Detect which cell encompasses the target text, then output its [X, Y] center coordinate. 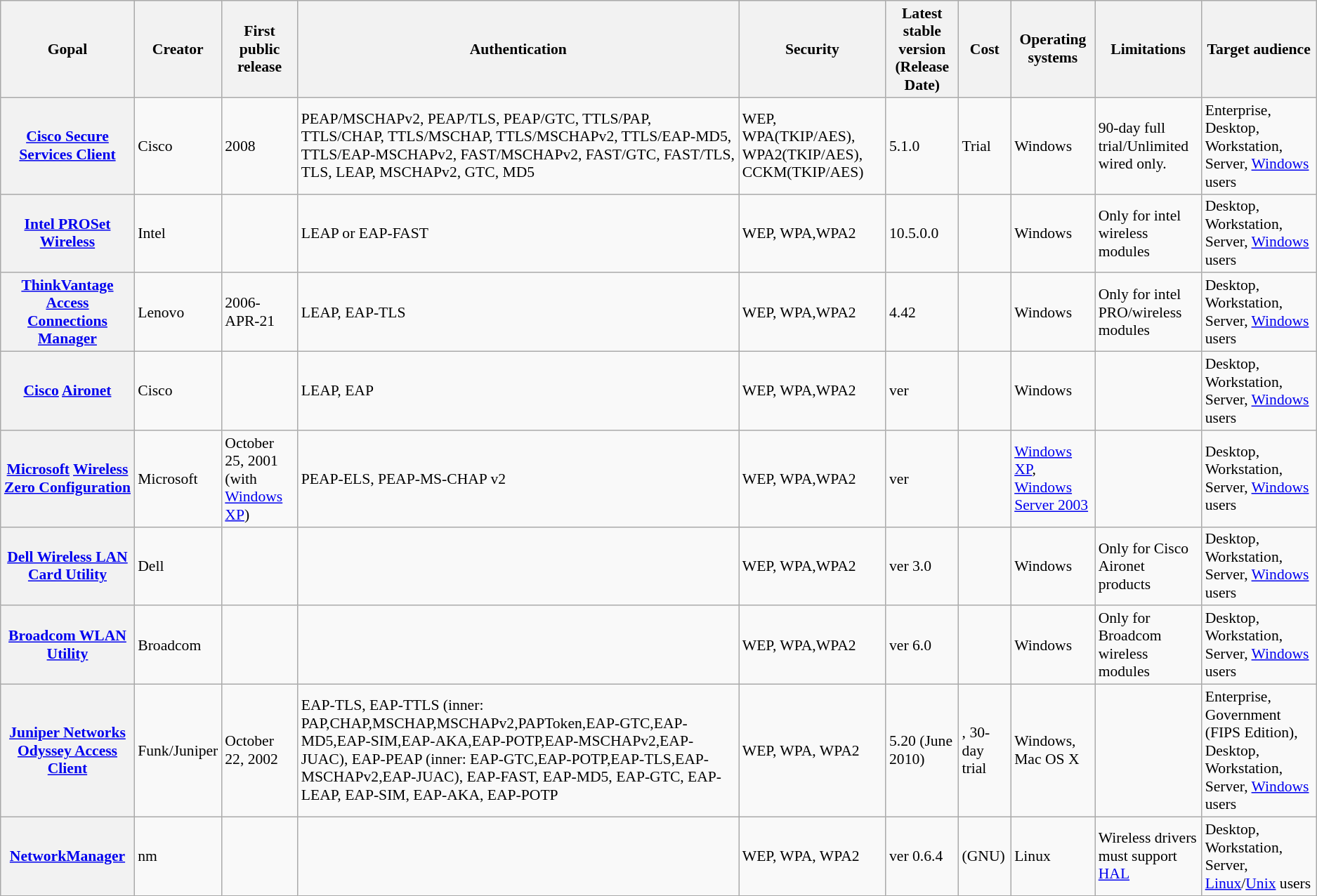
Dell [178, 566]
October 22, 2002 [259, 751]
Lenovo [178, 312]
NetworkManager [67, 856]
Juniper Networks Odyssey Access Client [67, 751]
Microsoft Wireless Zero Configuration [67, 479]
5.20 (June 2010) [922, 751]
, 30-day trial [985, 751]
Intel PROSet Wireless [67, 233]
Cost [985, 49]
Wireless drivers must support HAL [1148, 856]
Operating systems [1053, 49]
Authentication [518, 49]
Dell Wireless LAN Card Utility [67, 566]
5.1.0 [922, 146]
Limitations [1148, 49]
LEAP or EAP-FAST [518, 233]
ver 3.0 [922, 566]
WEP, WPA(TKIP/AES), WPA2(TKIP/AES), CCKM(TKIP/AES) [812, 146]
2006-APR-21 [259, 312]
LEAP, EAP-TLS [518, 312]
ver 0.6.4 [922, 856]
Cisco Secure Services Client [67, 146]
Security [812, 49]
ver 6.0 [922, 645]
Cisco Aironet [67, 391]
Broadcom WLAN Utility [67, 645]
Windows XP, Windows Server 2003 [1053, 479]
Only for intel wireless modules [1148, 233]
Target audience [1259, 49]
Intel [178, 233]
Only for Broadcom wireless modules [1148, 645]
Funk/Juniper [178, 751]
Gopal [67, 49]
2008 [259, 146]
Only for Cisco Aironet products [1148, 566]
Latest stable version (Release Date) [922, 49]
Enterprise, Desktop, Workstation, Server, Windows users [1259, 146]
10.5.0.0 [922, 233]
October 25, 2001 (with Windows XP) [259, 479]
Broadcom [178, 645]
(GNU) [985, 856]
90-day full trial/Unlimited wired only. [1148, 146]
Enterprise, Government (FIPS Edition), Desktop, Workstation, Server, Windows users [1259, 751]
Only for intel PRO/wireless modules [1148, 312]
Microsoft [178, 479]
ThinkVantage Access Connections Manager [67, 312]
Creator [178, 49]
4.42 [922, 312]
Linux [1053, 856]
Trial [985, 146]
Desktop, Workstation, Server, Linux/Unix users [1259, 856]
Windows, Mac OS X [1053, 751]
PEAP-ELS, PEAP-MS-CHAP v2 [518, 479]
LEAP, EAP [518, 391]
nm [178, 856]
First public release [259, 49]
